Output the [X, Y] coordinate of the center of the cell containing the given text.  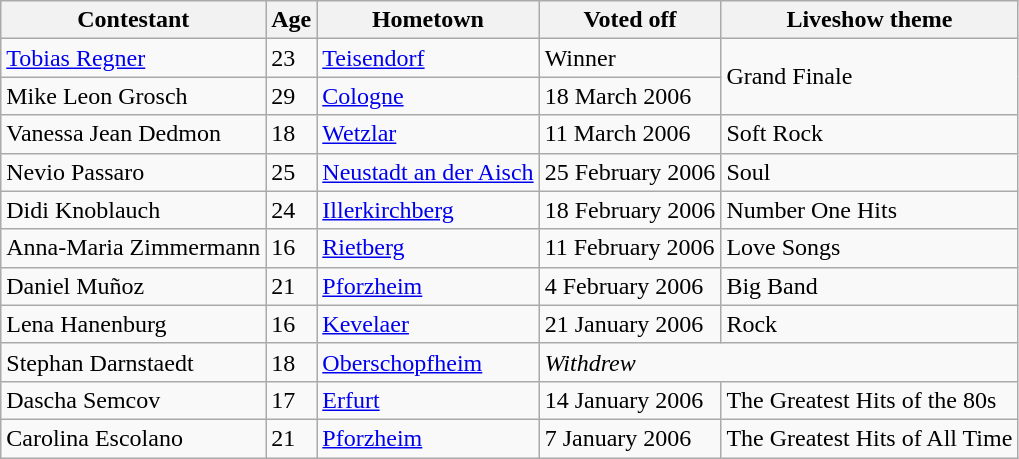
Contestant [134, 20]
Carolina Escolano [134, 438]
Withdrew [778, 362]
24 [292, 210]
Didi Knoblauch [134, 210]
Love Songs [870, 248]
7 January 2006 [630, 438]
18 March 2006 [630, 96]
Tobias Regner [134, 58]
Rietberg [428, 248]
23 [292, 58]
Vanessa Jean Dedmon [134, 134]
Erfurt [428, 400]
Winner [630, 58]
18 February 2006 [630, 210]
Cologne [428, 96]
25 [292, 172]
17 [292, 400]
Grand Finale [870, 77]
Neustadt an der Aisch [428, 172]
21 January 2006 [630, 324]
Lena Hanenburg [134, 324]
The Greatest Hits of the 80s [870, 400]
Oberschopfheim [428, 362]
14 January 2006 [630, 400]
Stephan Darnstaedt [134, 362]
11 February 2006 [630, 248]
Daniel Muñoz [134, 286]
Rock [870, 324]
Age [292, 20]
25 February 2006 [630, 172]
The Greatest Hits of All Time [870, 438]
Teisendorf [428, 58]
4 February 2006 [630, 286]
Number One Hits [870, 210]
11 March 2006 [630, 134]
Kevelaer [428, 324]
Mike Leon Grosch [134, 96]
Voted off [630, 20]
Dascha Semcov [134, 400]
Wetzlar [428, 134]
Anna-Maria Zimmermann [134, 248]
Big Band [870, 286]
Illerkirchberg [428, 210]
Hometown [428, 20]
Nevio Passaro [134, 172]
29 [292, 96]
Soft Rock [870, 134]
Soul [870, 172]
Liveshow theme [870, 20]
